Capture the cell that displays the provided text and extract its (x, y) central coordinate. 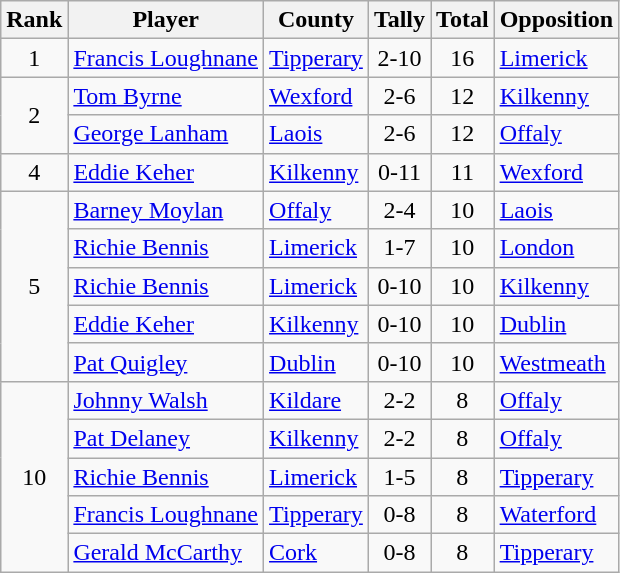
Gerald McCarthy (166, 553)
George Lanham (166, 134)
Pat Quigley (166, 362)
0-11 (399, 172)
2-4 (399, 210)
Tom Byrne (166, 96)
16 (463, 58)
Rank (34, 20)
Total (463, 20)
5 (34, 286)
Westmeath (556, 362)
Player (166, 20)
Pat Delaney (166, 438)
11 (463, 172)
Tally (399, 20)
2-10 (399, 58)
1 (34, 58)
1-7 (399, 248)
Johnny Walsh (166, 400)
Cork (316, 553)
London (556, 248)
County (316, 20)
Barney Moylan (166, 210)
Opposition (556, 20)
Kildare (316, 400)
4 (34, 172)
2 (34, 115)
1-5 (399, 477)
Waterford (556, 515)
